Extract the (X, Y) coordinate from the center of the cell holding the provided text.  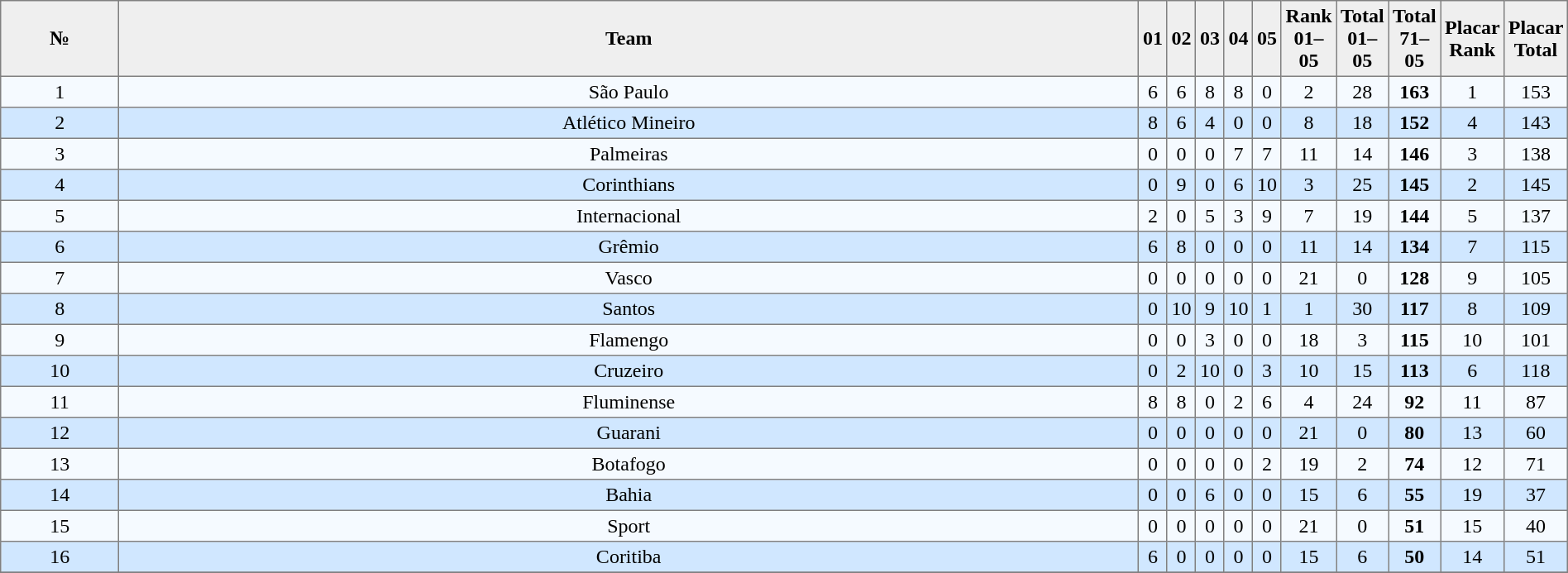
37 (1537, 495)
40 (1537, 526)
São Paulo (629, 92)
101 (1537, 340)
143 (1537, 123)
113 (1414, 371)
144 (1414, 216)
118 (1537, 371)
Palmeiras (629, 154)
Total 71–05 (1414, 39)
153 (1537, 92)
71 (1537, 464)
Rank 01–05 (1308, 39)
02 (1181, 39)
134 (1414, 247)
05 (1267, 39)
117 (1414, 309)
16 (60, 557)
№ (60, 39)
137 (1537, 216)
105 (1537, 278)
Cruzeiro (629, 371)
74 (1414, 464)
Placar Total (1537, 39)
Bahia (629, 495)
Flamengo (629, 340)
Fluminense (629, 402)
Vasco (629, 278)
92 (1414, 402)
03 (1210, 39)
128 (1414, 278)
01 (1153, 39)
30 (1363, 309)
80 (1414, 433)
Coritiba (629, 557)
Guarani (629, 433)
60 (1537, 433)
163 (1414, 92)
87 (1537, 402)
Corinthians (629, 185)
04 (1238, 39)
138 (1537, 154)
Santos (629, 309)
Team (629, 39)
55 (1414, 495)
28 (1363, 92)
Atlético Mineiro (629, 123)
Botafogo (629, 464)
25 (1363, 185)
152 (1414, 123)
109 (1537, 309)
Internacional (629, 216)
Sport (629, 526)
Placar Rank (1472, 39)
Total 01–05 (1363, 39)
Grêmio (629, 247)
146 (1414, 154)
24 (1363, 402)
50 (1414, 557)
